Return [x, y] of the center of cell containing provided text 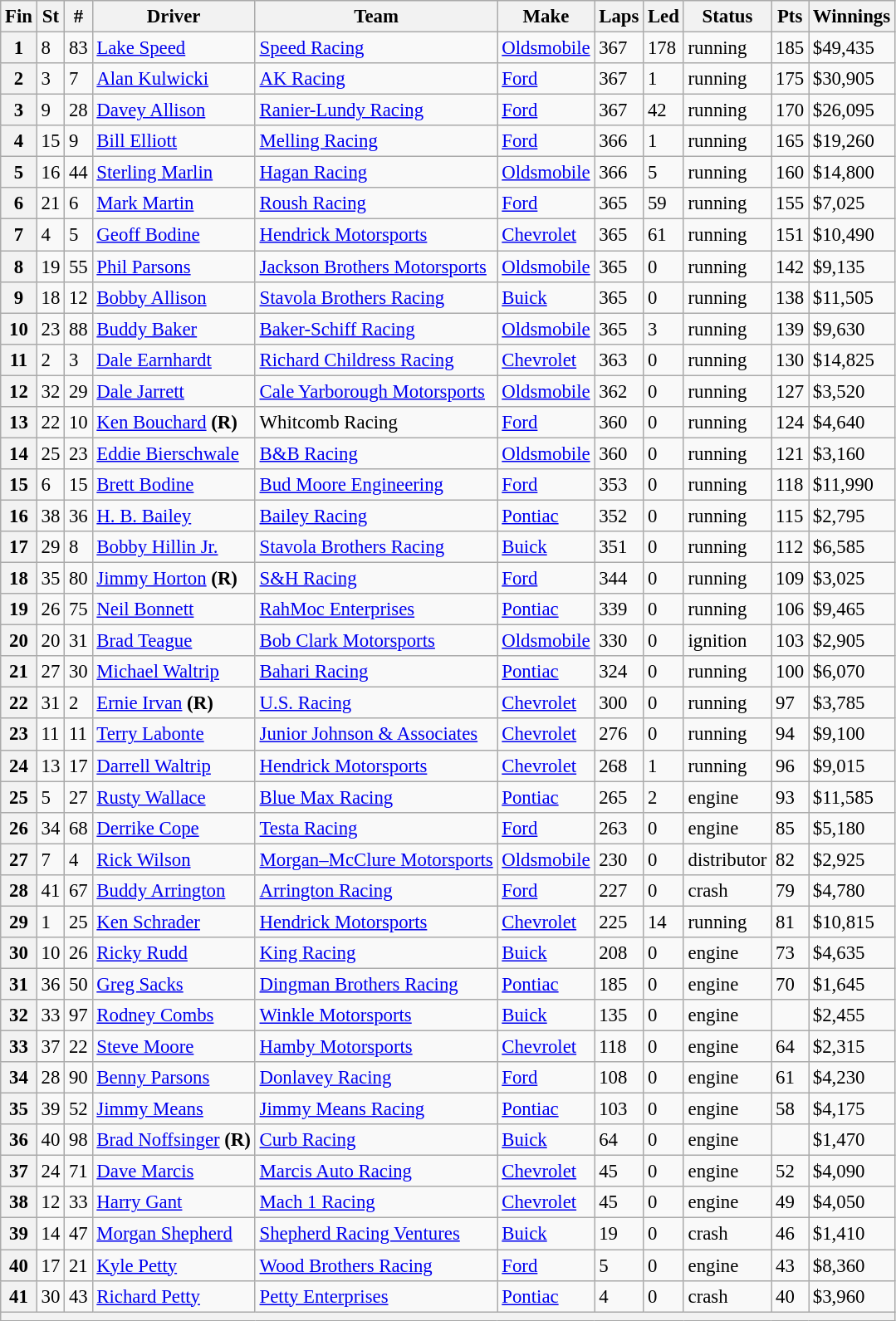
363 [619, 360]
139 [791, 329]
Team [376, 17]
$49,435 [852, 48]
93 [791, 797]
King Racing [376, 953]
$1,470 [852, 1140]
Jimmy Means [174, 1109]
Brad Teague [174, 641]
Sterling Marlin [174, 173]
$5,180 [852, 828]
Testa Racing [376, 828]
Benny Parsons [174, 1078]
Bill Elliott [174, 141]
138 [791, 297]
227 [619, 891]
$7,025 [852, 203]
Michael Waltrip [174, 672]
# [78, 17]
Derrike Cope [174, 828]
46 [791, 1234]
Lake Speed [174, 48]
Dale Earnhardt [174, 360]
$30,905 [852, 79]
108 [619, 1078]
Roush Racing [376, 203]
$4,175 [852, 1109]
Richard Childress Racing [376, 360]
$2,455 [852, 1015]
Driver [174, 17]
Ken Schrader [174, 922]
$10,815 [852, 922]
Brad Noffsinger (R) [174, 1140]
130 [791, 360]
96 [791, 766]
U.S. Racing [376, 703]
$6,070 [852, 672]
81 [791, 922]
$11,990 [852, 485]
142 [791, 267]
339 [619, 609]
124 [791, 423]
Bahari Racing [376, 672]
170 [791, 110]
Laps [619, 17]
151 [791, 235]
Brett Bodine [174, 485]
Ken Bouchard (R) [174, 423]
Jimmy Horton (R) [174, 579]
AK Racing [376, 79]
Bob Clark Motorsports [376, 641]
Rusty Wallace [174, 797]
Ranier-Lundy Racing [376, 110]
352 [619, 516]
$1,645 [852, 984]
121 [791, 453]
115 [791, 516]
Curb Racing [376, 1140]
94 [791, 735]
Ernie Irvan (R) [174, 703]
$3,520 [852, 391]
Buddy Arrington [174, 891]
St [50, 17]
263 [619, 828]
230 [619, 859]
$9,015 [852, 766]
$3,160 [852, 453]
Led [664, 17]
Terry Labonte [174, 735]
$4,230 [852, 1078]
Make [546, 17]
351 [619, 547]
59 [664, 203]
47 [78, 1234]
90 [78, 1078]
208 [619, 953]
Wood Brothers Racing [376, 1265]
$4,640 [852, 423]
H. B. Bailey [174, 516]
109 [791, 579]
S&H Racing [376, 579]
83 [78, 48]
$6,585 [852, 547]
$4,050 [852, 1203]
175 [791, 79]
Jackson Brothers Motorsports [376, 267]
Arrington Racing [376, 891]
324 [619, 672]
$9,630 [852, 329]
$9,100 [852, 735]
distributor [727, 859]
49 [791, 1203]
$10,490 [852, 235]
67 [78, 891]
Fin [19, 17]
Neil Bonnett [174, 609]
Winnings [852, 17]
165 [791, 141]
RahMoc Enterprises [376, 609]
$3,960 [852, 1296]
Petty Enterprises [376, 1296]
Blue Max Racing [376, 797]
$9,465 [852, 609]
79 [791, 891]
Richard Petty [174, 1296]
Winkle Motorsports [376, 1015]
Shepherd Racing Ventures [376, 1234]
Eddie Bierschwale [174, 453]
Ricky Rudd [174, 953]
$1,410 [852, 1234]
Junior Johnson & Associates [376, 735]
$14,800 [852, 173]
Jimmy Means Racing [376, 1109]
Hamby Motorsports [376, 1047]
268 [619, 766]
50 [78, 984]
58 [791, 1109]
Dale Jarrett [174, 391]
Kyle Petty [174, 1265]
Rodney Combs [174, 1015]
$2,795 [852, 516]
300 [619, 703]
Morgan Shepherd [174, 1234]
$3,025 [852, 579]
55 [78, 267]
265 [619, 797]
135 [619, 1015]
100 [791, 672]
$8,360 [852, 1265]
Steve Moore [174, 1047]
Dingman Brothers Racing [376, 984]
98 [78, 1140]
353 [619, 485]
362 [619, 391]
112 [791, 547]
$11,505 [852, 297]
155 [791, 203]
$2,905 [852, 641]
$14,825 [852, 360]
88 [78, 329]
$4,090 [852, 1172]
$4,780 [852, 891]
$9,135 [852, 267]
Donlavey Racing [376, 1078]
Morgan–McClure Motorsports [376, 859]
Marcis Auto Racing [376, 1172]
127 [791, 391]
Bobby Allison [174, 297]
Pts [791, 17]
$3,785 [852, 703]
Greg Sacks [174, 984]
276 [619, 735]
85 [791, 828]
44 [78, 173]
Bud Moore Engineering [376, 485]
B&B Racing [376, 453]
75 [78, 609]
106 [791, 609]
Status [727, 17]
Darrell Waltrip [174, 766]
225 [619, 922]
ignition [727, 641]
160 [791, 173]
82 [791, 859]
$11,585 [852, 797]
Dave Marcis [174, 1172]
$19,260 [852, 141]
Mach 1 Racing [376, 1203]
80 [78, 579]
344 [619, 579]
Whitcomb Racing [376, 423]
Alan Kulwicki [174, 79]
Melling Racing [376, 141]
Davey Allison [174, 110]
Mark Martin [174, 203]
Hagan Racing [376, 173]
$2,315 [852, 1047]
68 [78, 828]
Baker-Schiff Racing [376, 329]
330 [619, 641]
73 [791, 953]
Buddy Baker [174, 329]
Bobby Hillin Jr. [174, 547]
70 [791, 984]
$4,635 [852, 953]
Harry Gant [174, 1203]
71 [78, 1172]
$26,095 [852, 110]
Cale Yarborough Motorsports [376, 391]
Geoff Bodine [174, 235]
Speed Racing [376, 48]
Phil Parsons [174, 267]
$2,925 [852, 859]
Bailey Racing [376, 516]
42 [664, 110]
Rick Wilson [174, 859]
178 [664, 48]
